Extract the [X, Y] coordinate from the center of the cell holding the provided text.  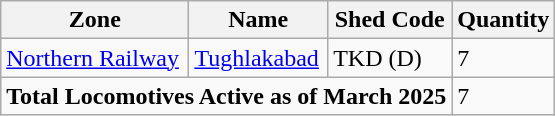
Tughlakabad [258, 58]
Northern Railway [95, 58]
Total Locomotives Active as of March 2025 [226, 96]
Quantity [504, 20]
TKD (D) [390, 58]
Shed Code [390, 20]
Name [258, 20]
Zone [95, 20]
